Scan for the cell matching the given text and deliver its [x, y] coordinate at center. 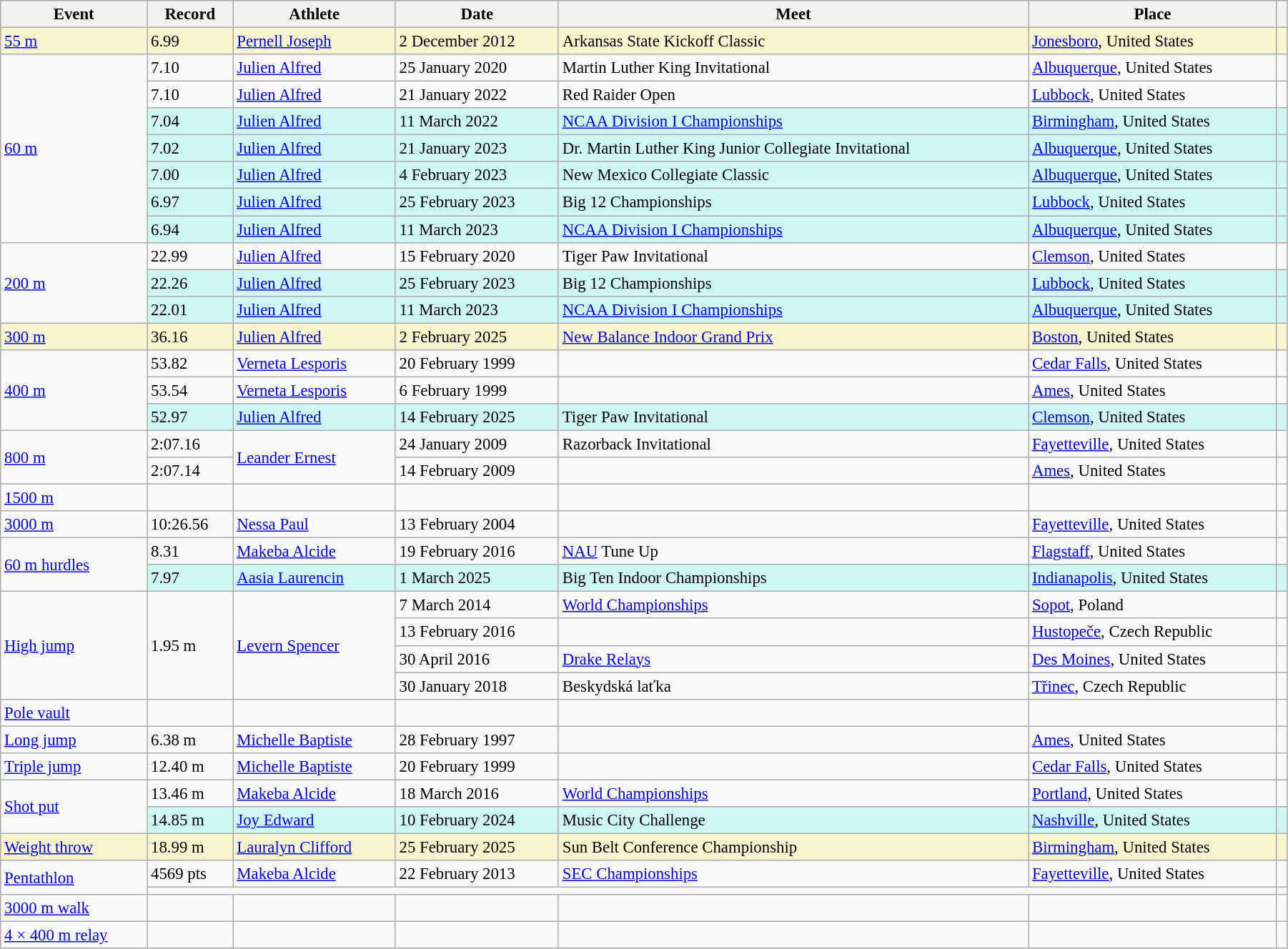
1 March 2025 [477, 578]
19 February 2016 [477, 552]
3000 m [74, 525]
Levern Spencer [314, 645]
Joy Edward [314, 820]
6.99 [190, 41]
6.94 [190, 229]
Flagstaff, United States [1153, 552]
52.97 [190, 417]
7.00 [190, 175]
Leander Ernest [314, 457]
22.01 [190, 309]
25 January 2020 [477, 68]
Arkansas State Kickoff Classic [793, 41]
21 January 2022 [477, 95]
22.99 [190, 256]
2:07.14 [190, 471]
21 January 2023 [477, 149]
14 February 2025 [477, 417]
Indianapolis, United States [1153, 578]
800 m [74, 457]
Weight throw [74, 847]
22 February 2013 [477, 874]
11 March 2022 [477, 121]
Des Moines, United States [1153, 659]
10:26.56 [190, 525]
Event [74, 14]
7 March 2014 [477, 605]
High jump [74, 645]
Triple jump [74, 767]
Red Raider Open [793, 95]
Long jump [74, 740]
7.04 [190, 121]
2:07.16 [190, 444]
13 February 2004 [477, 525]
200 m [74, 283]
25 February 2025 [477, 847]
12.40 m [190, 767]
Dr. Martin Luther King Junior Collegiate Invitational [793, 149]
2 February 2025 [477, 337]
3000 m walk [74, 908]
22.26 [190, 283]
4 February 2023 [477, 175]
300 m [74, 337]
18 March 2016 [477, 793]
10 February 2024 [477, 820]
Drake Relays [793, 659]
14.85 m [190, 820]
4569 pts [190, 874]
Big Ten Indoor Championships [793, 578]
Hustopeče, Czech Republic [1153, 632]
Nessa Paul [314, 525]
Shot put [74, 806]
7.02 [190, 149]
Pernell Joseph [314, 41]
Nashville, United States [1153, 820]
Aasia Laurencin [314, 578]
SEC Championships [793, 874]
Jonesboro, United States [1153, 41]
Lauralyn Clifford [314, 847]
Athlete [314, 14]
13 February 2016 [477, 632]
Place [1153, 14]
Beskydská laťka [793, 686]
Pentathlon [74, 878]
1500 m [74, 498]
55 m [74, 41]
60 m hurdles [74, 565]
Date [477, 14]
4 × 400 m relay [74, 935]
Portland, United States [1153, 793]
Boston, United States [1153, 337]
8.31 [190, 552]
NAU Tune Up [793, 552]
24 January 2009 [477, 444]
30 January 2018 [477, 686]
Martin Luther King Invitational [793, 68]
53.54 [190, 390]
28 February 1997 [477, 740]
2 December 2012 [477, 41]
60 m [74, 149]
Sopot, Poland [1153, 605]
Music City Challenge [793, 820]
Sun Belt Conference Championship [793, 847]
New Balance Indoor Grand Prix [793, 337]
Pole vault [74, 712]
400 m [74, 390]
Meet [793, 14]
6 February 1999 [477, 390]
36.16 [190, 337]
7.97 [190, 578]
6.97 [190, 202]
6.38 m [190, 740]
53.82 [190, 364]
18.99 m [190, 847]
Třinec, Czech Republic [1153, 686]
30 April 2016 [477, 659]
15 February 2020 [477, 256]
1.95 m [190, 645]
13.46 m [190, 793]
Record [190, 14]
Razorback Invitational [793, 444]
New Mexico Collegiate Classic [793, 175]
14 February 2009 [477, 471]
